Output the [X, Y] coordinate of the center of the cell containing the given text.  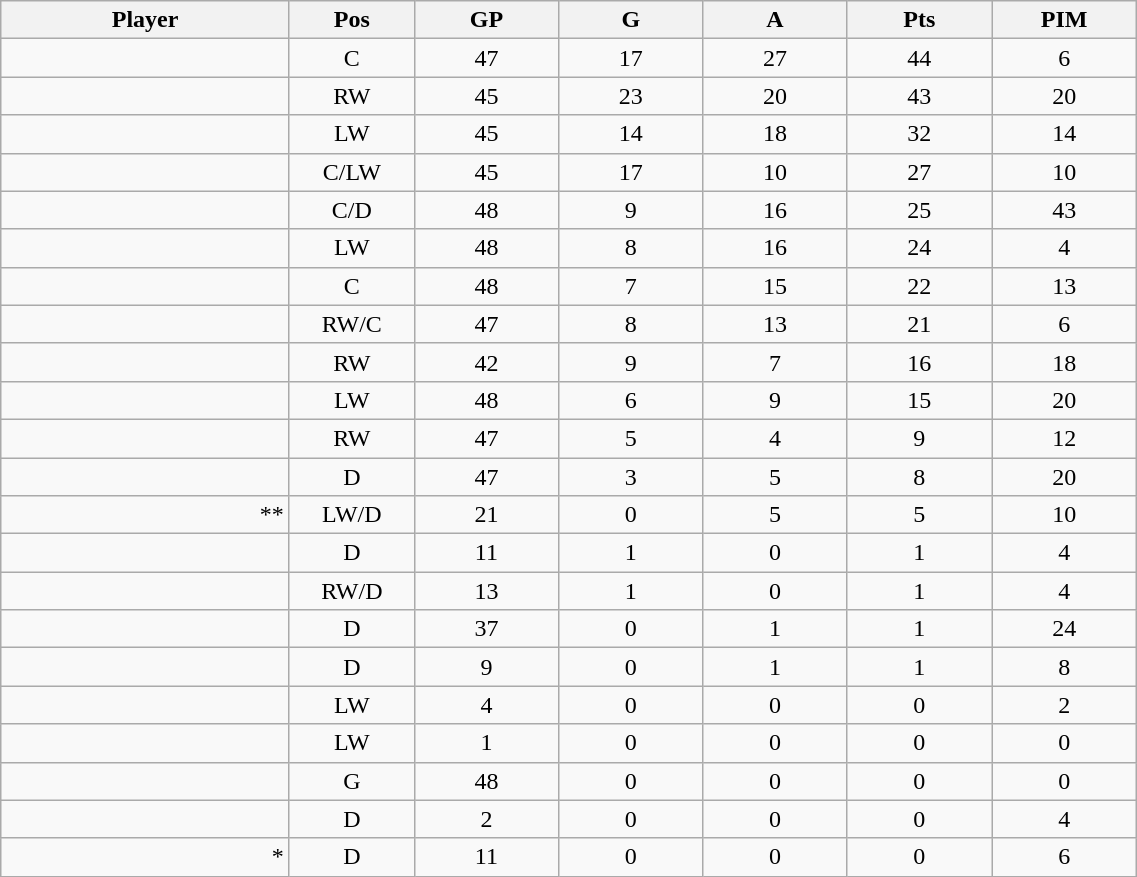
Pos [352, 20]
C/LW [352, 172]
22 [919, 286]
42 [486, 362]
12 [1064, 438]
** [146, 515]
3 [631, 477]
23 [631, 96]
RW/C [352, 324]
PIM [1064, 20]
RW/D [352, 591]
C/D [352, 210]
* [146, 857]
44 [919, 58]
Player [146, 20]
37 [486, 629]
32 [919, 134]
25 [919, 210]
A [775, 20]
GP [486, 20]
LW/D [352, 515]
Pts [919, 20]
